Return the (x, y) coordinate for the center point of the cell that contains the specified text.  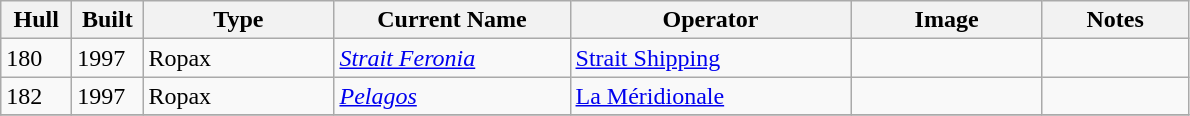
Image (946, 20)
Pelagos (452, 96)
Hull (36, 20)
Notes (1115, 20)
La Méridionale (710, 96)
Built (108, 20)
Strait Shipping (710, 58)
180 (36, 58)
Type (238, 20)
Operator (710, 20)
182 (36, 96)
Strait Feronia (452, 58)
Current Name (452, 20)
